Find where the given text appears and provide that cell's center as (x, y) coordinate. 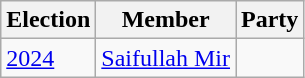
Election (48, 20)
Party (270, 20)
Member (166, 20)
2024 (48, 58)
Saifullah Mir (166, 58)
